Provide the (X, Y) coordinate of the cell's center where the given text is located.  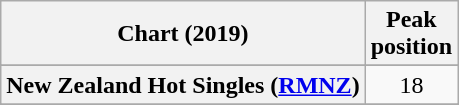
18 (411, 85)
New Zealand Hot Singles (RMNZ) (183, 85)
Chart (2019) (183, 34)
Peakposition (411, 34)
